From the cell containing the given text, extract its center point as [X, Y] coordinate. 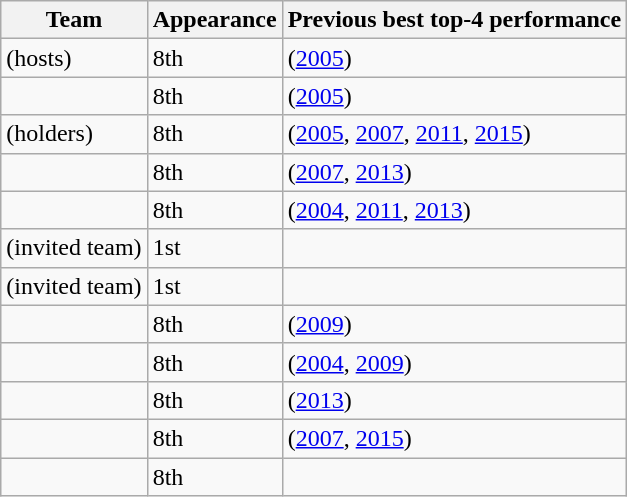
(2004, 2011, 2013) [454, 210]
(2009) [454, 324]
Previous best top-4 performance [454, 20]
Appearance [214, 20]
(2007, 2013) [454, 172]
(2013) [454, 400]
(2007, 2015) [454, 438]
(hosts) [74, 58]
Team [74, 20]
(2004, 2009) [454, 362]
(holders) [74, 134]
(2005, 2007, 2011, 2015) [454, 134]
